Find where the given text appears and provide that cell's center as (X, Y) coordinate. 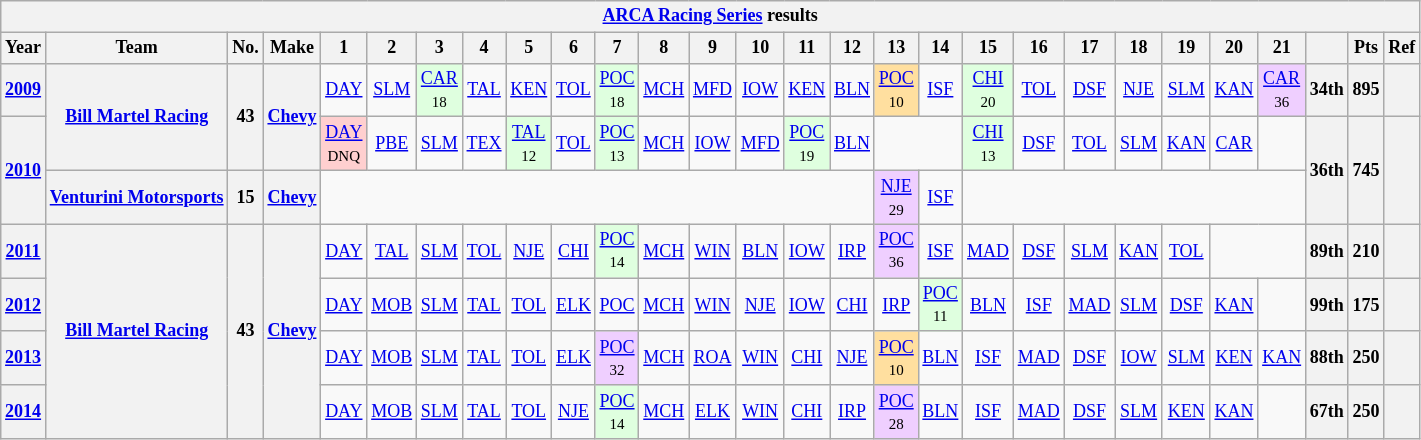
PBE (392, 144)
99th (1326, 305)
2010 (24, 170)
POC (617, 305)
POC11 (940, 305)
TAL12 (529, 144)
POC28 (896, 412)
7 (617, 48)
175 (1366, 305)
895 (1366, 90)
88th (1326, 358)
ARCA Racing Series results (710, 16)
POC13 (617, 144)
14 (940, 48)
4 (484, 48)
36th (1326, 170)
21 (1282, 48)
CAR18 (440, 90)
13 (896, 48)
CHI13 (988, 144)
6 (574, 48)
Team (136, 48)
2011 (24, 251)
1 (344, 48)
Pts (1366, 48)
2014 (24, 412)
19 (1186, 48)
5 (529, 48)
20 (1234, 48)
2012 (24, 305)
745 (1366, 170)
16 (1038, 48)
2 (392, 48)
ROA (713, 358)
POC32 (617, 358)
CAR (1234, 144)
11 (807, 48)
18 (1139, 48)
8 (664, 48)
POC19 (807, 144)
NJE29 (896, 197)
12 (852, 48)
Ref (1402, 48)
TEX (484, 144)
Year (24, 48)
67th (1326, 412)
2009 (24, 90)
10 (760, 48)
17 (1090, 48)
3 (440, 48)
CAR36 (1282, 90)
DAYDNQ (344, 144)
34th (1326, 90)
210 (1366, 251)
89th (1326, 251)
POC36 (896, 251)
Venturini Motorsports (136, 197)
No. (246, 48)
CHI20 (988, 90)
9 (713, 48)
Make (292, 48)
POC18 (617, 90)
2013 (24, 358)
